Capture the cell that displays the provided text and extract its [X, Y] central coordinate. 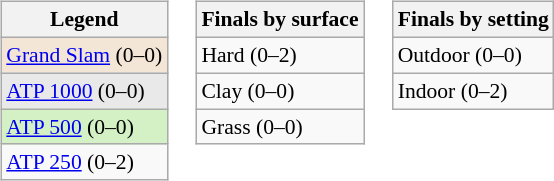
Clay (0–0) [280, 91]
Hard (0–2) [280, 55]
Grass (0–0) [280, 127]
Finals by setting [474, 20]
ATP 250 (0–2) [84, 162]
Indoor (0–2) [474, 91]
Grand Slam (0–0) [84, 55]
Legend [84, 20]
ATP 1000 (0–0) [84, 91]
Outdoor (0–0) [474, 55]
Finals by surface [280, 20]
ATP 500 (0–0) [84, 127]
